Identify which cell holds the provided text, then report its [x, y] central coordinate. 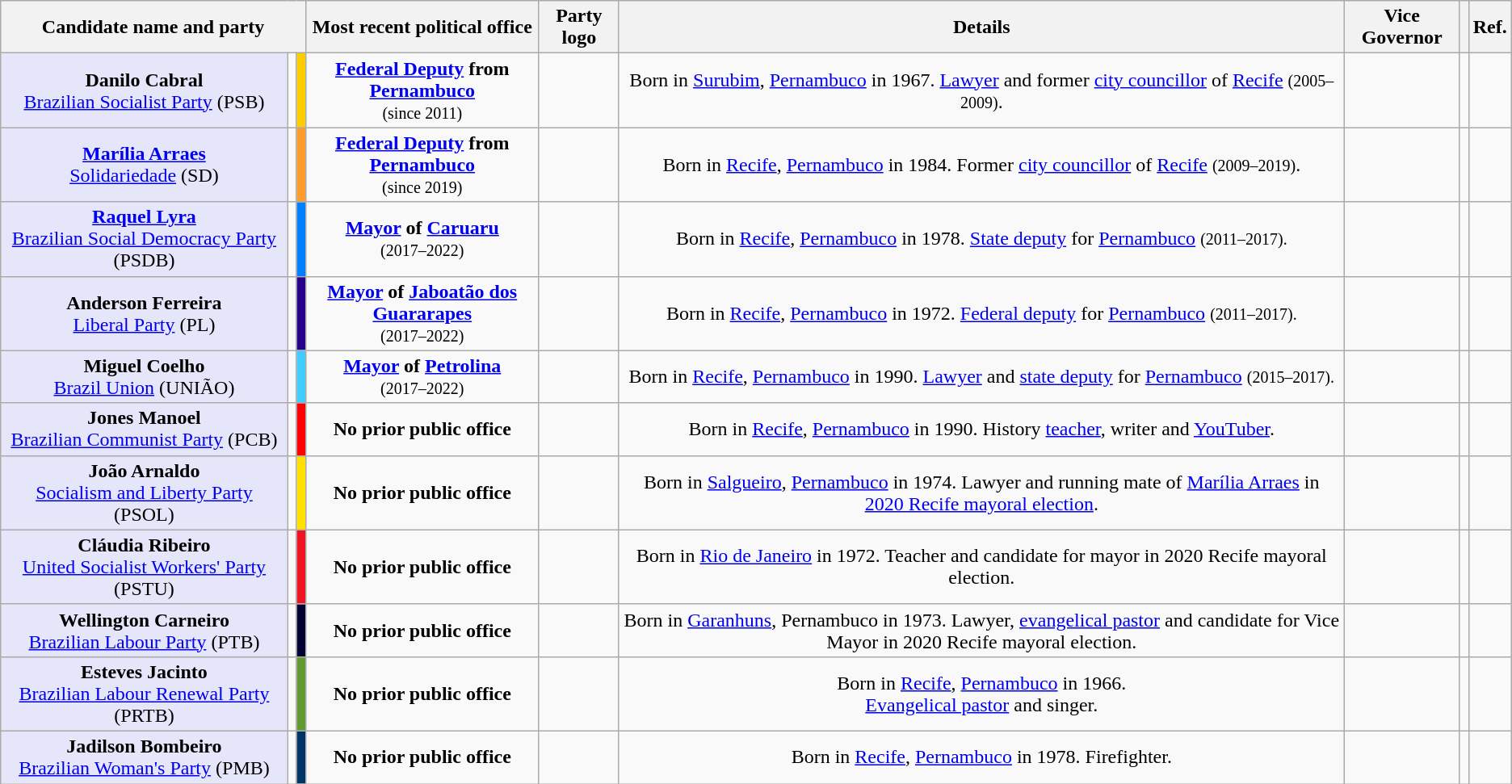
Born in Recife, Pernambuco in 1966. Evangelical pastor and singer. [981, 694]
Born in Recife, Pernambuco in 1984. Former city councillor of Recife (2009–2019). [981, 165]
Miguel CoelhoBrazil Union (UNIÃO) [144, 376]
Born in Garanhuns, Pernambuco in 1973. Lawyer, evangelical pastor and candidate for Vice Mayor in 2020 Recife mayoral election. [981, 630]
Esteves JacintoBrazilian Labour Renewal Party (PRTB) [144, 694]
Federal Deputy from Pernambuco(since 2019) [422, 165]
Born in Recife, Pernambuco in 1972. Federal deputy for Pernambuco (2011–2017). [981, 313]
Born in Recife, Pernambuco in 1990. History teacher, writer and YouTuber. [981, 430]
Danilo CabralBrazilian Socialist Party (PSB) [144, 90]
Anderson FerreiraLiberal Party (PL) [144, 313]
Party logo [578, 27]
Most recent political office [422, 27]
Federal Deputy from Pernambuco(since 2011) [422, 90]
Cláudia RibeiroUnited Socialist Workers' Party (PSTU) [144, 567]
Born in Recife, Pernambuco in 1978. State deputy for Pernambuco (2011–2017). [981, 239]
Candidate name and party [153, 27]
Born in Recife, Pernambuco in 1990. Lawyer and state deputy for Pernambuco (2015–2017). [981, 376]
Mayor of Jaboatão dos Guararapes(2017–2022) [422, 313]
Vice Governor [1402, 27]
Details [981, 27]
João ArnaldoSocialism and Liberty Party (PSOL) [144, 493]
Raquel LyraBrazilian Social Democracy Party (PSDB) [144, 239]
Born in Recife, Pernambuco in 1978. Firefighter. [981, 757]
Born in Surubim, Pernambuco in 1967. Lawyer and former city councillor of Recife (2005–2009). [981, 90]
Wellington CarneiroBrazilian Labour Party (PTB) [144, 630]
Jadilson BombeiroBrazilian Woman's Party (PMB) [144, 757]
Mayor of Petrolina(2017–2022) [422, 376]
Jones ManoelBrazilian Communist Party (PCB) [144, 430]
Mayor of Caruaru(2017–2022) [422, 239]
Ref. [1489, 27]
Born in Salgueiro, Pernambuco in 1974. Lawyer and running mate of Marília Arraes in 2020 Recife mayoral election. [981, 493]
Marília ArraesSolidariedade (SD) [144, 165]
Born in Rio de Janeiro in 1972. Teacher and candidate for mayor in 2020 Recife mayoral election. [981, 567]
